Find where the given text appears and provide that cell's center as (X, Y) coordinate. 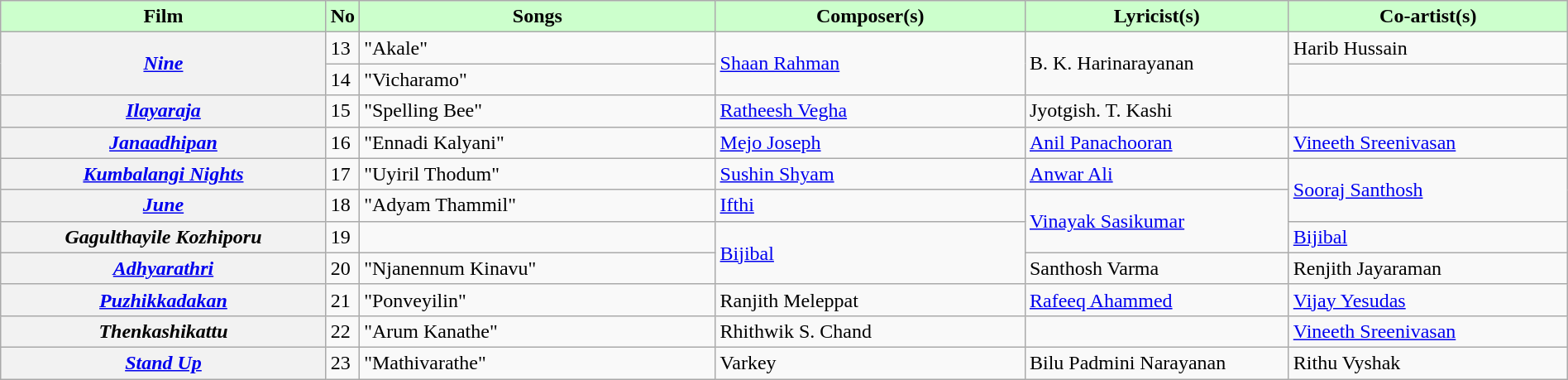
Santhosh Varma (1156, 268)
"Akale" (538, 48)
Lyricist(s) (1156, 17)
B. K. Harinarayanan (1156, 64)
Sushin Shyam (870, 174)
Ifthi (870, 205)
Vinayak Sasikumar (1156, 221)
Vijay Yesudas (1427, 300)
"Mathivarathe" (538, 363)
Renjith Jayaraman (1427, 268)
15 (342, 111)
Janaadhipan (164, 142)
Ilayaraja (164, 111)
Jyotgish. T. Kashi (1156, 111)
"Uyiril Thodum" (538, 174)
Harib Hussain (1427, 48)
Bilu Padmini Narayanan (1156, 363)
Ranjith Meleppat (870, 300)
Composer(s) (870, 17)
Film (164, 17)
Rithu Vyshak (1427, 363)
Co-artist(s) (1427, 17)
Kumbalangi Nights (164, 174)
Nine (164, 64)
Stand Up (164, 363)
Gagulthayile Kozhiporu (164, 237)
22 (342, 331)
Rafeeq Ahammed (1156, 300)
14 (342, 79)
Thenkashikattu (164, 331)
16 (342, 142)
18 (342, 205)
23 (342, 363)
19 (342, 237)
No (342, 17)
"Adyam Thammil" (538, 205)
17 (342, 174)
"Spelling Bee" (538, 111)
Shaan Rahman (870, 64)
"Ponveyilin" (538, 300)
Sooraj Santhosh (1427, 190)
Mejo Joseph (870, 142)
13 (342, 48)
June (164, 205)
Anwar Ali (1156, 174)
"Ennadi Kalyani" (538, 142)
Anil Panachooran (1156, 142)
Puzhikkadakan (164, 300)
Rhithwik S. Chand (870, 331)
"Vicharamo" (538, 79)
Varkey (870, 363)
Adhyarathri (164, 268)
Ratheesh Vegha (870, 111)
20 (342, 268)
21 (342, 300)
"Arum Kanathe" (538, 331)
"Njanennum Kinavu" (538, 268)
Songs (538, 17)
